Detect which cell encompasses the target text, then output its [x, y] center coordinate. 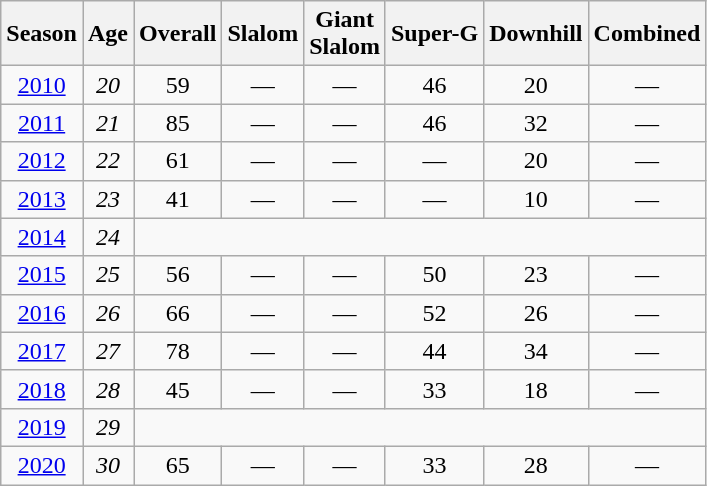
18 [536, 389]
Downhill [536, 34]
41 [178, 199]
Slalom [263, 34]
2019 [42, 427]
2012 [42, 161]
65 [178, 465]
44 [434, 351]
32 [536, 123]
52 [434, 313]
25 [108, 275]
27 [108, 351]
2020 [42, 465]
Combined [647, 34]
2015 [42, 275]
2016 [42, 313]
30 [108, 465]
2013 [42, 199]
2018 [42, 389]
22 [108, 161]
34 [536, 351]
2017 [42, 351]
29 [108, 427]
45 [178, 389]
2010 [42, 85]
GiantSlalom [345, 34]
50 [434, 275]
2014 [42, 237]
78 [178, 351]
56 [178, 275]
85 [178, 123]
Overall [178, 34]
59 [178, 85]
10 [536, 199]
24 [108, 237]
Age [108, 34]
Season [42, 34]
21 [108, 123]
66 [178, 313]
61 [178, 161]
2011 [42, 123]
Super-G [434, 34]
